Return (x, y) of the center of cell containing provided text 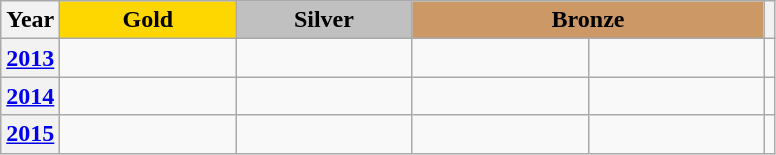
Bronze (588, 20)
2014 (30, 96)
2013 (30, 58)
Year (30, 20)
Silver (324, 20)
2015 (30, 134)
Gold (148, 20)
